Output the [X, Y] coordinate of the center of the cell containing the given text.  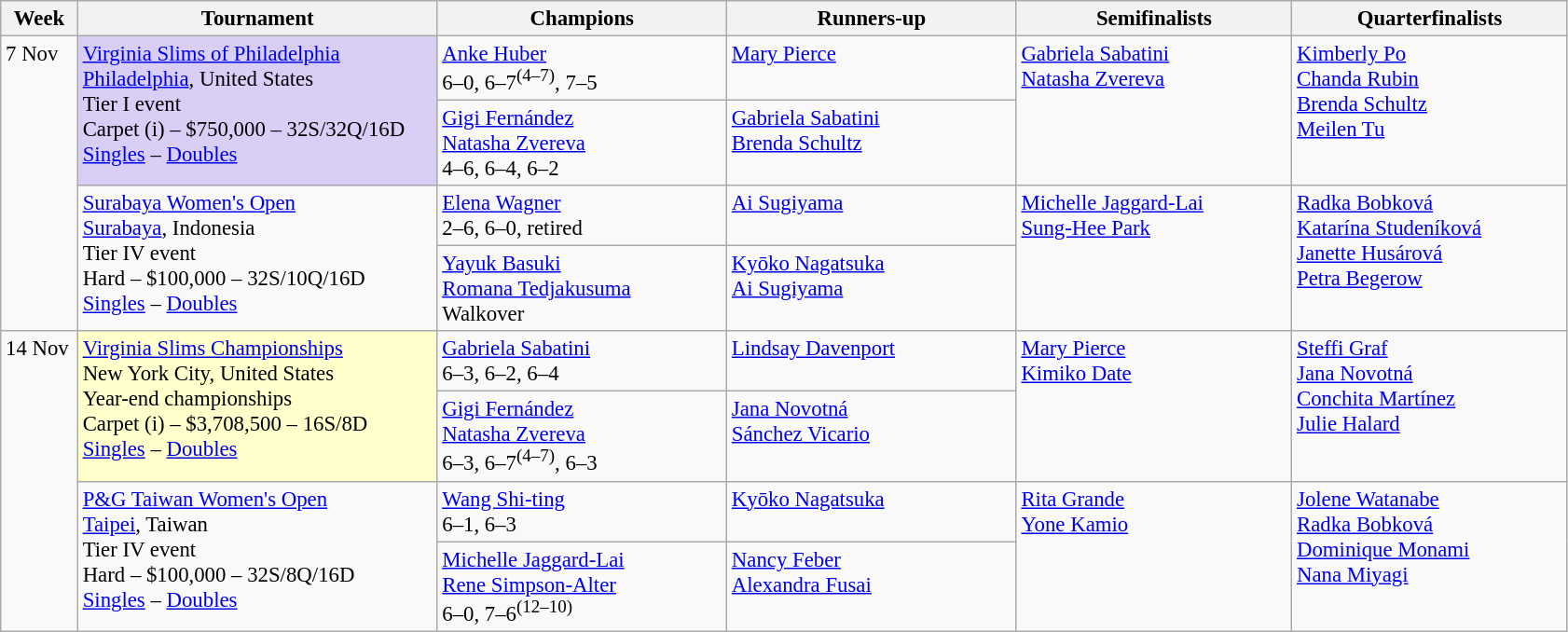
Elena Wagner2–6, 6–0, retired [582, 216]
Jolene Watanabe Radka Bobková Dominique Monami Nana Miyagi [1430, 556]
Steffi Graf Jana Novotná Conchita Martínez Julie Halard [1430, 406]
Quarterfinalists [1430, 19]
Tournament [257, 19]
Virginia Slims Championships New York City, United StatesYear-end championshipsCarpet (i) – $3,708,500 – 16S/8DSingles – Doubles [257, 406]
Kyōko Nagatsuka [873, 511]
Mary Pierce Kimiko Date [1154, 406]
Kyōko Nagatsuka Ai Sugiyama [873, 289]
Michelle Jaggard-Lai Sung-Hee Park [1154, 258]
Ai Sugiyama [873, 216]
Radka Bobková Katarína Studeníková Janette Husárová Petra Begerow [1430, 258]
Gabriela Sabatini6–3, 6–2, 6–4 [582, 362]
Week [39, 19]
Rita Grande Yone Kamio [1154, 556]
14 Nov [39, 482]
Gigi Fernández Natasha Zvereva 6–3, 6–7(4–7), 6–3 [582, 436]
Michelle Jaggard-Lai Rene Simpson-Alter 6–0, 7–6(12–10) [582, 586]
Virginia Slims of Philadelphia Philadelphia, United StatesTier I eventCarpet (i) – $750,000 – 32S/32Q/16D Singles – Doubles [257, 112]
Kimberly Po Chanda Rubin Brenda Schultz Meilen Tu [1430, 112]
Surabaya Women's Open Surabaya, IndonesiaTier IV eventHard – $100,000 – 32S/10Q/16D Singles – Doubles [257, 258]
Anke Huber6–0, 6–7(4–7), 7–5 [582, 69]
Champions [582, 19]
Lindsay Davenport [873, 362]
Gabriela Sabatini Brenda Schultz [873, 144]
Wang Shi-ting6–1, 6–3 [582, 511]
Gigi Fernández Natasha Zvereva 4–6, 6–4, 6–2 [582, 144]
Runners-up [873, 19]
Yayuk Basuki Romana Tedjakusuma Walkover [582, 289]
Jana Novotná Sánchez Vicario [873, 436]
P&G Taiwan Women's Open Taipei, TaiwanTier IV eventHard – $100,000 – 32S/8Q/16D Singles – Doubles [257, 556]
7 Nov [39, 185]
Semifinalists [1154, 19]
Mary Pierce [873, 69]
Nancy Feber Alexandra Fusai [873, 586]
Gabriela Sabatini Natasha Zvereva [1154, 112]
